Search for the cell housing the specified text and yield its (x, y) center coordinate. 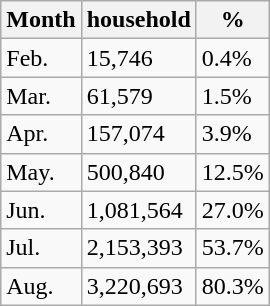
157,074 (138, 134)
Jun. (41, 210)
1.5% (232, 96)
Month (41, 20)
Jul. (41, 248)
1,081,564 (138, 210)
27.0% (232, 210)
500,840 (138, 172)
15,746 (138, 58)
% (232, 20)
Mar. (41, 96)
Aug. (41, 286)
Apr. (41, 134)
Feb. (41, 58)
12.5% (232, 172)
53.7% (232, 248)
3.9% (232, 134)
May. (41, 172)
61,579 (138, 96)
household (138, 20)
80.3% (232, 286)
0.4% (232, 58)
2,153,393 (138, 248)
3,220,693 (138, 286)
